From the cell containing the given text, extract its center point as [x, y] coordinate. 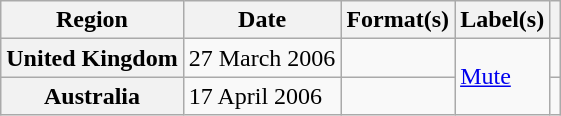
17 April 2006 [262, 96]
27 March 2006 [262, 58]
Date [262, 20]
Mute [502, 77]
Label(s) [502, 20]
Region [92, 20]
United Kingdom [92, 58]
Australia [92, 96]
Format(s) [398, 20]
